Search for the cell housing the specified text and yield its (X, Y) center coordinate. 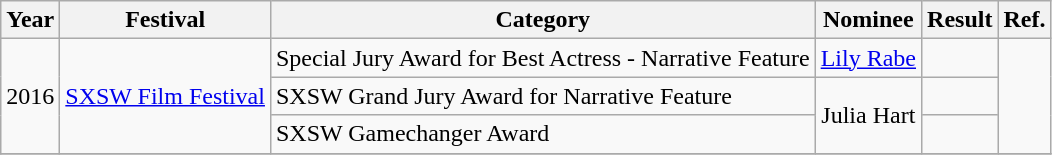
2016 (30, 96)
Festival (166, 20)
Julia Hart (868, 115)
SXSW Gamechanger Award (542, 134)
Year (30, 20)
Lily Rabe (868, 58)
Result (960, 20)
SXSW Film Festival (166, 96)
Special Jury Award for Best Actress - Narrative Feature (542, 58)
Ref. (1024, 20)
Nominee (868, 20)
SXSW Grand Jury Award for Narrative Feature (542, 96)
Category (542, 20)
